Detect which cell encompasses the target text, then output its [X, Y] center coordinate. 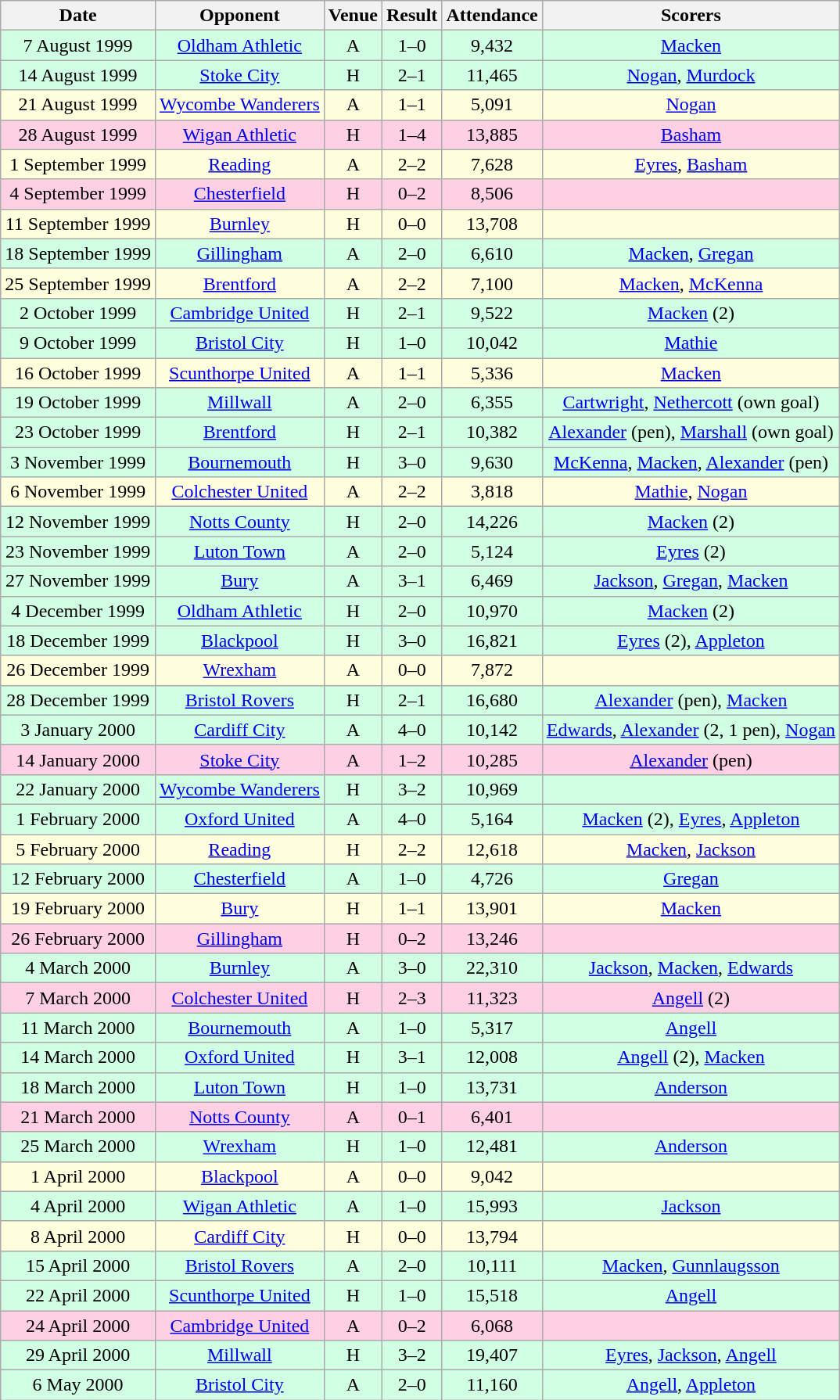
4 September 1999 [78, 194]
Mathie [691, 343]
21 March 2000 [78, 1117]
4 April 2000 [78, 1206]
5 February 2000 [78, 849]
12 February 2000 [78, 879]
28 August 1999 [78, 135]
23 November 1999 [78, 551]
16,821 [492, 641]
Nogan, Murdock [691, 75]
5,317 [492, 1028]
2–3 [411, 998]
Angell (2) [691, 998]
22,310 [492, 968]
12 November 1999 [78, 522]
Jackson [691, 1206]
Macken, Gunnlaugsson [691, 1265]
18 September 1999 [78, 253]
19,407 [492, 1355]
Nogan [691, 105]
1 February 2000 [78, 819]
10,111 [492, 1265]
10,142 [492, 730]
13,708 [492, 224]
7,628 [492, 164]
14 January 2000 [78, 759]
3 November 1999 [78, 462]
13,246 [492, 939]
19 February 2000 [78, 909]
5,336 [492, 373]
Macken, McKenna [691, 283]
Eyres (2) [691, 551]
6,610 [492, 253]
6 May 2000 [78, 1385]
4 March 2000 [78, 968]
Scorers [691, 16]
7 August 1999 [78, 45]
6 November 1999 [78, 492]
16,680 [492, 700]
26 December 1999 [78, 670]
27 November 1999 [78, 581]
25 March 2000 [78, 1147]
14,226 [492, 522]
29 April 2000 [78, 1355]
14 March 2000 [78, 1057]
18 March 2000 [78, 1087]
13,794 [492, 1236]
9 October 1999 [78, 343]
9,042 [492, 1176]
16 October 1999 [78, 373]
11,160 [492, 1385]
10,285 [492, 759]
Cartwright, Nethercott (own goal) [691, 403]
18 December 1999 [78, 641]
6,355 [492, 403]
8 April 2000 [78, 1236]
12,008 [492, 1057]
Date [78, 16]
Jackson, Macken, Edwards [691, 968]
Jackson, Gregan, Macken [691, 581]
15,993 [492, 1206]
1–2 [411, 759]
10,382 [492, 433]
Edwards, Alexander (2, 1 pen), Nogan [691, 730]
4,726 [492, 879]
26 February 2000 [78, 939]
Basham [691, 135]
Opponent [239, 16]
10,970 [492, 611]
11 September 1999 [78, 224]
9,432 [492, 45]
Venue [353, 16]
5,164 [492, 819]
22 January 2000 [78, 789]
15 April 2000 [78, 1265]
13,731 [492, 1087]
McKenna, Macken, Alexander (pen) [691, 462]
6,469 [492, 581]
11,465 [492, 75]
2 October 1999 [78, 313]
15,518 [492, 1295]
3 January 2000 [78, 730]
5,124 [492, 551]
7 March 2000 [78, 998]
9,522 [492, 313]
Macken, Gregan [691, 253]
Alexander (pen), Marshall (own goal) [691, 433]
7,872 [492, 670]
10,042 [492, 343]
6,068 [492, 1326]
3,818 [492, 492]
1–4 [411, 135]
8,506 [492, 194]
11 March 2000 [78, 1028]
11,323 [492, 998]
Angell, Appleton [691, 1385]
1 April 2000 [78, 1176]
12,618 [492, 849]
28 December 1999 [78, 700]
Angell (2), Macken [691, 1057]
Macken, Jackson [691, 849]
10,969 [492, 789]
23 October 1999 [78, 433]
Alexander (pen) [691, 759]
4 December 1999 [78, 611]
Eyres, Jackson, Angell [691, 1355]
Mathie, Nogan [691, 492]
19 October 1999 [78, 403]
Result [411, 16]
21 August 1999 [78, 105]
Attendance [492, 16]
22 April 2000 [78, 1295]
0–1 [411, 1117]
1 September 1999 [78, 164]
5,091 [492, 105]
9,630 [492, 462]
Eyres (2), Appleton [691, 641]
Macken (2), Eyres, Appleton [691, 819]
6,401 [492, 1117]
12,481 [492, 1147]
7,100 [492, 283]
13,901 [492, 909]
Gregan [691, 879]
25 September 1999 [78, 283]
13,885 [492, 135]
24 April 2000 [78, 1326]
Alexander (pen), Macken [691, 700]
Eyres, Basham [691, 164]
14 August 1999 [78, 75]
